Find where the given text appears and provide that cell's center as [X, Y] coordinate. 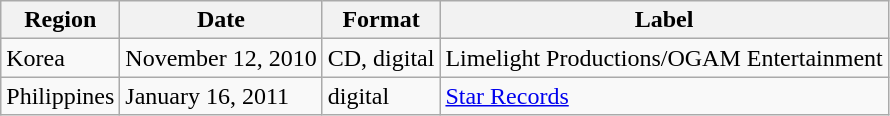
Star Records [664, 96]
Philippines [60, 96]
Region [60, 20]
November 12, 2010 [221, 58]
January 16, 2011 [221, 96]
Limelight Productions/OGAM Entertainment [664, 58]
Format [381, 20]
CD, digital [381, 58]
Korea [60, 58]
Label [664, 20]
digital [381, 96]
Date [221, 20]
